Return (X, Y) of the center of cell containing provided text 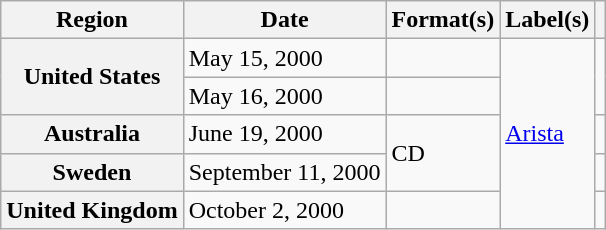
May 16, 2000 (284, 96)
June 19, 2000 (284, 134)
Australia (92, 134)
Format(s) (443, 20)
Arista (548, 134)
United Kingdom (92, 210)
Sweden (92, 172)
United States (92, 77)
Date (284, 20)
Label(s) (548, 20)
October 2, 2000 (284, 210)
Region (92, 20)
CD (443, 153)
September 11, 2000 (284, 172)
May 15, 2000 (284, 58)
